Extract the [x, y] coordinate from the center of the cell holding the provided text.  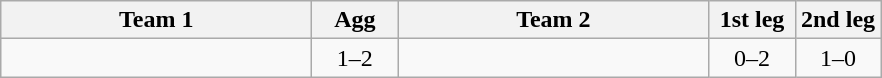
1–2 [355, 58]
Team 2 [554, 20]
1–0 [838, 58]
Team 1 [156, 20]
0–2 [752, 58]
2nd leg [838, 20]
1st leg [752, 20]
Agg [355, 20]
